Find where the given text appears and provide that cell's center as [X, Y] coordinate. 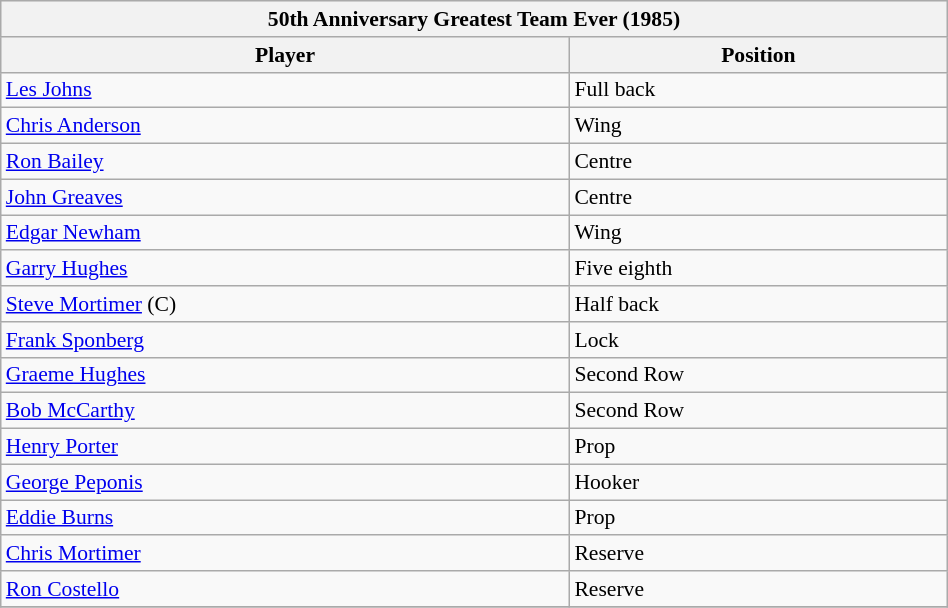
Chris Mortimer [286, 554]
Edgar Newham [286, 233]
50th Anniversary Greatest Team Ever (1985) [474, 19]
Position [758, 55]
Graeme Hughes [286, 375]
Ron Costello [286, 589]
Henry Porter [286, 447]
Half back [758, 304]
Eddie Burns [286, 518]
Frank Sponberg [286, 340]
Les Johns [286, 90]
Garry Hughes [286, 269]
Steve Mortimer (C) [286, 304]
Full back [758, 90]
Hooker [758, 482]
Player [286, 55]
Ron Bailey [286, 162]
John Greaves [286, 197]
Bob McCarthy [286, 411]
Five eighth [758, 269]
Chris Anderson [286, 126]
George Peponis [286, 482]
Lock [758, 340]
